Find where the given text appears and provide that cell's center as (x, y) coordinate. 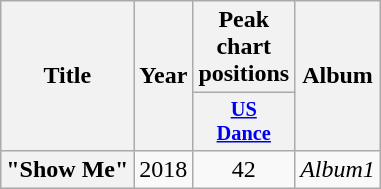
2018 (164, 169)
Album1 (338, 169)
Year (164, 76)
42 (244, 169)
Album (338, 76)
"Show Me" (68, 169)
Title (68, 76)
Peak chart positions (244, 47)
USDance (244, 122)
